Pinpoint the cell where the given text exists, returning its (x, y) midpoint coordinate. 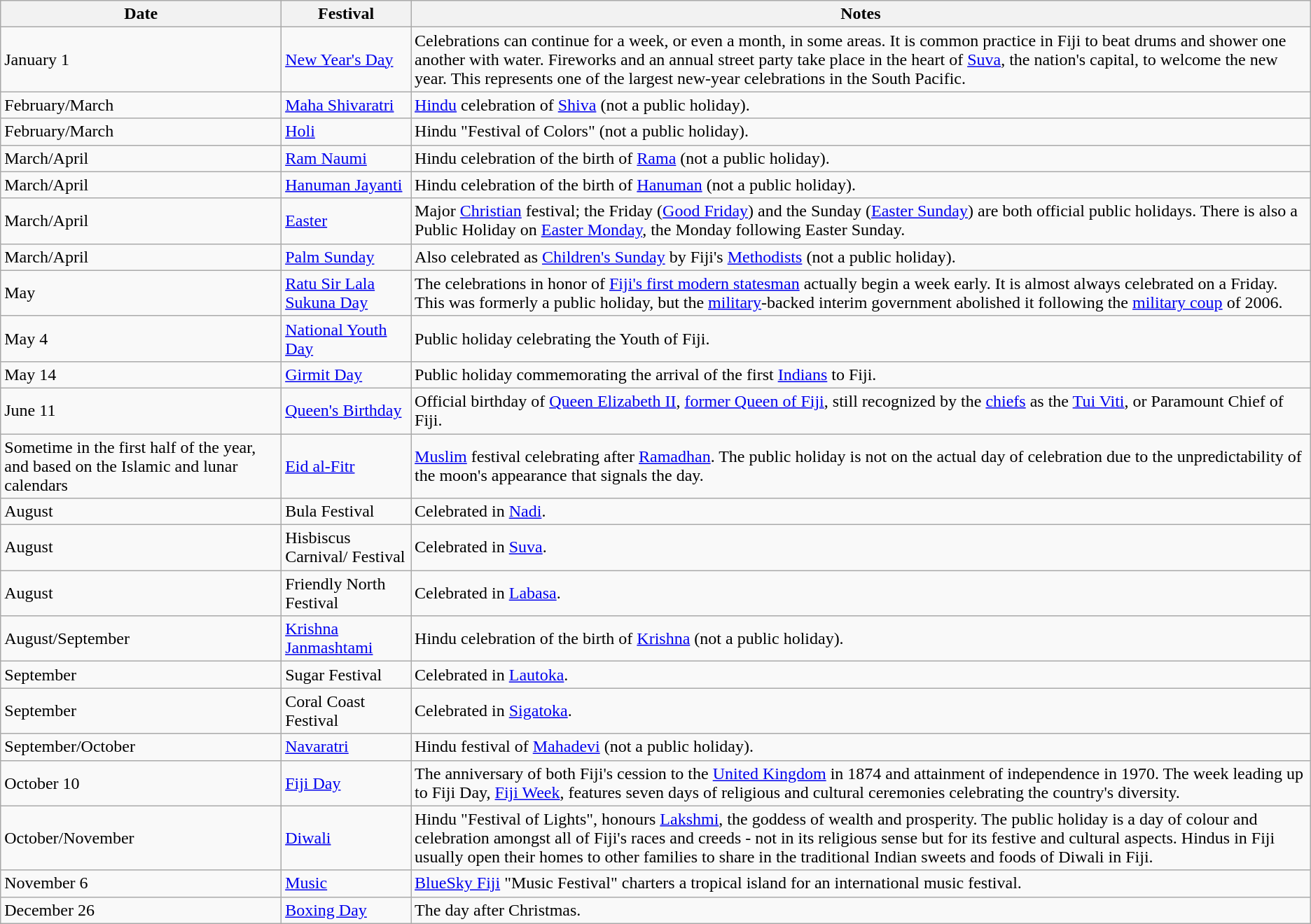
Also celebrated as Children's Sunday by Fiji's Methodists (not a public holiday). (861, 257)
Hindu festival of Mahadevi (not a public holiday). (861, 747)
Hindu "Festival of Colors" (not a public holiday). (861, 132)
Eid al-Fitr (346, 466)
May 4 (141, 339)
Date (141, 14)
Sometime in the first half of the year, and based on the Islamic and lunar calendars (141, 466)
October/November (141, 838)
Fiji Day (346, 783)
Maha Shivaratri (346, 105)
August/September (141, 638)
Easter (346, 221)
Sugar Festival (346, 675)
Official birthday of Queen Elizabeth II, former Queen of Fiji, still recognized by the chiefs as the Tui Viti, or Paramount Chief of Fiji. (861, 410)
National Youth Day (346, 339)
Holi (346, 132)
June 11 (141, 410)
Krishna Janmashtami (346, 638)
Bula Festival (346, 512)
Girmit Day (346, 374)
Public holiday celebrating the Youth of Fiji. (861, 339)
Hindu celebration of the birth of Rama (not a public holiday). (861, 158)
September/October (141, 747)
Celebrated in Suva. (861, 547)
Diwali (346, 838)
Hindu celebration of the birth of Krishna (not a public holiday). (861, 638)
Festival (346, 14)
Celebrated in Nadi. (861, 512)
Ratu Sir Lala Sukuna Day (346, 293)
Friendly North Festival (346, 594)
The day after Christmas. (861, 910)
Celebrated in Lautoka. (861, 675)
Music (346, 883)
Notes (861, 14)
May 14 (141, 374)
New Year's Day (346, 59)
Boxing Day (346, 910)
January 1 (141, 59)
Hindu celebration of the birth of Hanuman (not a public holiday). (861, 185)
Hindu celebration of Shiva (not a public holiday). (861, 105)
October 10 (141, 783)
Queen's Birthday (346, 410)
May (141, 293)
Coral Coast Festival (346, 711)
December 26 (141, 910)
Public holiday commemorating the arrival of the first Indians to Fiji. (861, 374)
Celebrated in Labasa. (861, 594)
Celebrated in Sigatoka. (861, 711)
Navaratri (346, 747)
November 6 (141, 883)
Hanuman Jayanti (346, 185)
Hisbiscus Carnival/ Festival (346, 547)
Ram Naumi (346, 158)
BlueSky Fiji "Music Festival" charters a tropical island for an international music festival. (861, 883)
Palm Sunday (346, 257)
